Pinpoint the cell where the given text exists, returning its (X, Y) midpoint coordinate. 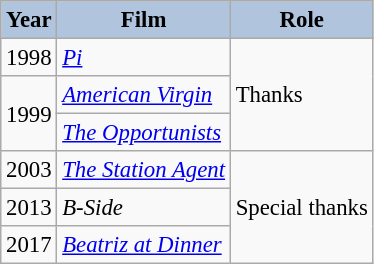
Role (302, 20)
Pi (144, 58)
The Opportunists (144, 133)
Film (144, 20)
2003 (29, 170)
The Station Agent (144, 170)
2017 (29, 245)
2013 (29, 208)
Thanks (302, 96)
Beatriz at Dinner (144, 245)
American Virgin (144, 95)
B-Side (144, 208)
1999 (29, 114)
1998 (29, 58)
Year (29, 20)
Special thanks (302, 208)
